Find where the given text appears and provide that cell's center as [x, y] coordinate. 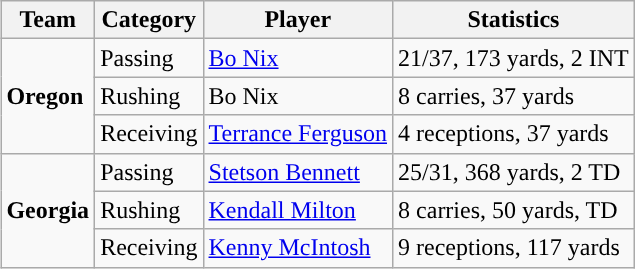
4 receptions, 37 yards [514, 134]
21/37, 173 yards, 2 INT [514, 58]
8 carries, 50 yards, TD [514, 210]
Kendall Milton [298, 210]
Oregon [48, 96]
8 carries, 37 yards [514, 96]
Stetson Bennett [298, 172]
Terrance Ferguson [298, 134]
25/31, 368 yards, 2 TD [514, 172]
Category [149, 20]
Statistics [514, 20]
9 receptions, 117 yards [514, 248]
Kenny McIntosh [298, 248]
Player [298, 20]
Team [48, 20]
Georgia [48, 210]
